Detect which cell encompasses the target text, then output its [x, y] center coordinate. 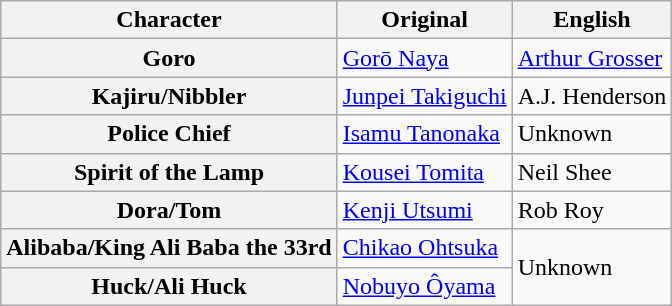
Kousei Tomita [424, 172]
Dora/Tom [169, 210]
Isamu Tanonaka [424, 134]
English [592, 20]
A.J. Henderson [592, 96]
Arthur Grosser [592, 58]
Goro [169, 58]
Gorō Naya [424, 58]
Huck/Ali Huck [169, 286]
Junpei Takiguchi [424, 96]
Police Chief [169, 134]
Character [169, 20]
Nobuyo Ôyama [424, 286]
Rob Roy [592, 210]
Spirit of the Lamp [169, 172]
Kenji Utsumi [424, 210]
Alibaba/King Ali Baba the 33rd [169, 248]
Original [424, 20]
Kajiru/Nibbler [169, 96]
Chikao Ohtsuka [424, 248]
Neil Shee [592, 172]
